Determine the (X, Y) coordinate at the center of the cell enclosing the given text.  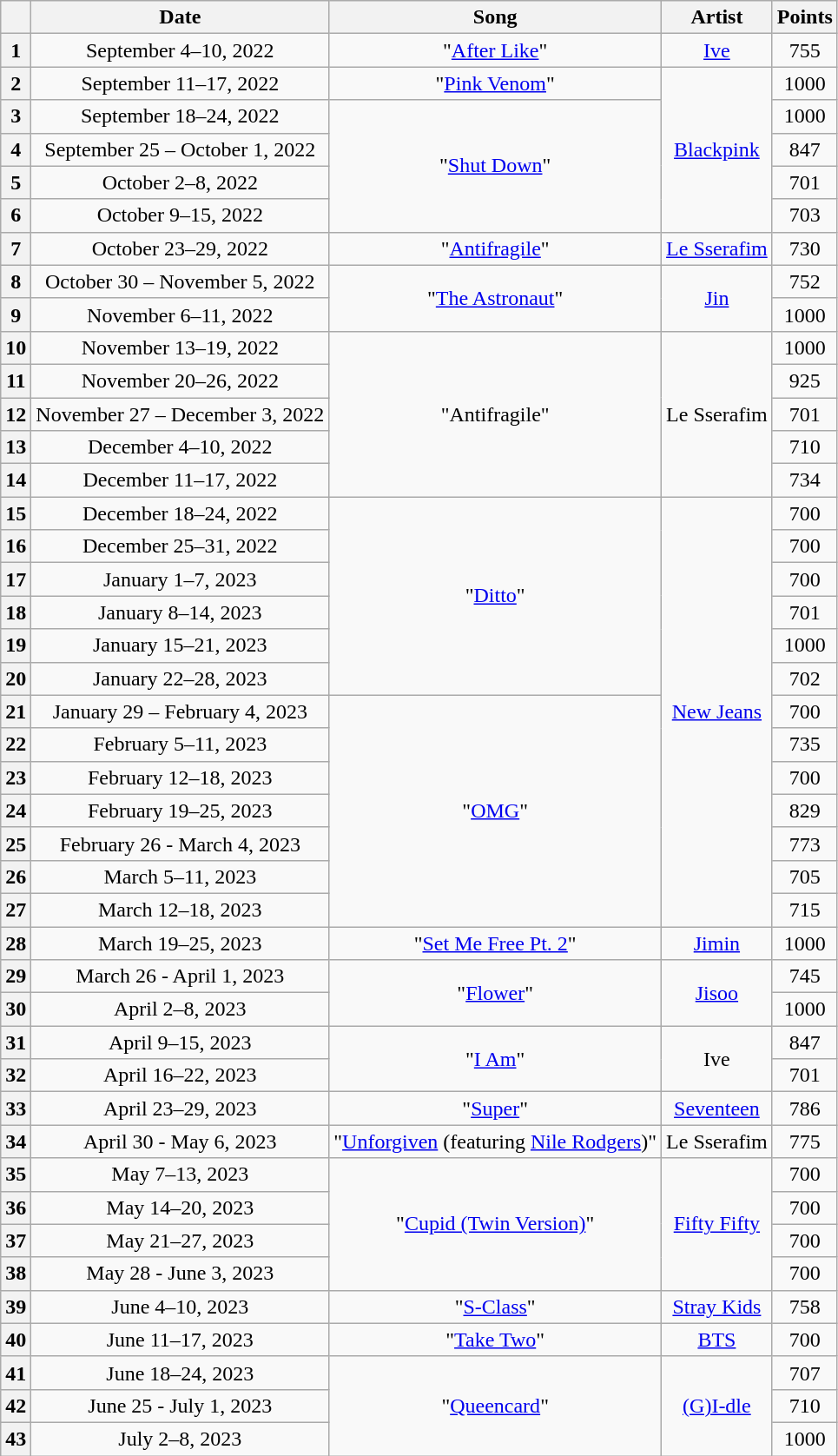
November 20–26, 2022 (181, 381)
20 (16, 678)
September 18–24, 2022 (181, 116)
April 23–29, 2023 (181, 1109)
Stray Kids (717, 1307)
February 5–11, 2023 (181, 745)
27 (16, 910)
April 16–22, 2023 (181, 1075)
Fifty Fifty (717, 1224)
9 (16, 314)
"S-Class" (495, 1307)
April 2–8, 2023 (181, 1009)
752 (804, 281)
6 (16, 215)
(G)I-dle (717, 1406)
"Flower" (495, 993)
"Unforgiven (featuring Nile Rodgers)" (495, 1142)
707 (804, 1373)
Jimin (717, 943)
June 18–24, 2023 (181, 1373)
42 (16, 1406)
1 (16, 50)
"The Astronaut" (495, 298)
June 11–17, 2023 (181, 1340)
January 15–21, 2023 (181, 645)
26 (16, 877)
Seventeen (717, 1109)
755 (804, 50)
735 (804, 745)
March 12–18, 2023 (181, 910)
23 (16, 778)
22 (16, 745)
"Super" (495, 1109)
925 (804, 381)
19 (16, 645)
705 (804, 877)
28 (16, 943)
16 (16, 546)
43 (16, 1439)
702 (804, 678)
"Take Two" (495, 1340)
December 25–31, 2022 (181, 546)
773 (804, 844)
13 (16, 447)
715 (804, 910)
September 25 – October 1, 2022 (181, 149)
34 (16, 1142)
October 30 – November 5, 2022 (181, 281)
December 18–24, 2022 (181, 513)
25 (16, 844)
12 (16, 414)
29 (16, 976)
November 13–19, 2022 (181, 347)
7 (16, 248)
Date (181, 17)
8 (16, 281)
31 (16, 1042)
703 (804, 215)
December 11–17, 2022 (181, 480)
37 (16, 1241)
"I Am" (495, 1059)
"After Like" (495, 50)
38 (16, 1274)
"OMG" (495, 811)
3 (16, 116)
April 9–15, 2023 (181, 1042)
40 (16, 1340)
November 6–11, 2022 (181, 314)
March 26 - April 1, 2023 (181, 976)
Jisoo (717, 993)
January 29 – February 4, 2023 (181, 711)
May 14–20, 2023 (181, 1208)
14 (16, 480)
11 (16, 381)
829 (804, 811)
New Jeans (717, 712)
730 (804, 248)
786 (804, 1109)
"Queencard" (495, 1406)
June 4–10, 2023 (181, 1307)
Blackpink (717, 149)
775 (804, 1142)
September 11–17, 2022 (181, 83)
10 (16, 347)
July 2–8, 2023 (181, 1439)
24 (16, 811)
5 (16, 182)
Jin (717, 298)
30 (16, 1009)
758 (804, 1307)
734 (804, 480)
21 (16, 711)
33 (16, 1109)
January 8–14, 2023 (181, 612)
2 (16, 83)
May 7–13, 2023 (181, 1175)
745 (804, 976)
June 25 - July 1, 2023 (181, 1406)
"Ditto" (495, 596)
May 28 - June 3, 2023 (181, 1274)
March 5–11, 2023 (181, 877)
October 9–15, 2022 (181, 215)
January 1–7, 2023 (181, 579)
January 22–28, 2023 (181, 678)
May 21–27, 2023 (181, 1241)
35 (16, 1175)
BTS (717, 1340)
April 30 - May 6, 2023 (181, 1142)
15 (16, 513)
February 26 - March 4, 2023 (181, 844)
4 (16, 149)
March 19–25, 2023 (181, 943)
December 4–10, 2022 (181, 447)
39 (16, 1307)
October 23–29, 2022 (181, 248)
Points (804, 17)
February 19–25, 2023 (181, 811)
"Cupid (Twin Version)" (495, 1224)
18 (16, 612)
36 (16, 1208)
November 27 – December 3, 2022 (181, 414)
32 (16, 1075)
February 12–18, 2023 (181, 778)
"Shut Down" (495, 166)
September 4–10, 2022 (181, 50)
17 (16, 579)
Artist (717, 17)
41 (16, 1373)
October 2–8, 2022 (181, 182)
"Set Me Free Pt. 2" (495, 943)
Song (495, 17)
"Pink Venom" (495, 83)
